Locate the cell with the specified text and output its (x, y) center coordinate. 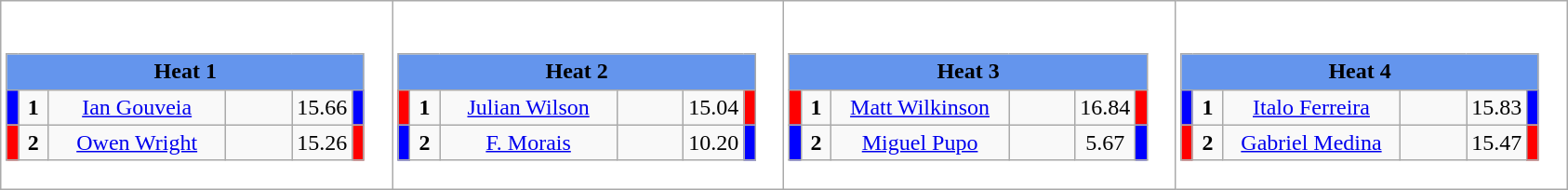
15.83 (1497, 107)
Heat 3 1 Matt Wilkinson 16.84 2 Miguel Pupo 5.67 (980, 95)
Heat 2 (577, 72)
5.67 (1105, 142)
Heat 4 1 Italo Ferreira 15.83 2 Gabriel Medina 15.47 (1371, 95)
10.20 (714, 142)
F. Morais (528, 142)
Owen Wright (138, 142)
Gabriel Medina (1311, 142)
Matt Wilkinson (921, 107)
Heat 3 (968, 72)
Julian Wilson (528, 107)
15.47 (1497, 142)
Heat 4 (1360, 72)
Miguel Pupo (921, 142)
15.04 (714, 107)
Heat 1 1 Ian Gouveia 15.66 2 Owen Wright 15.26 (197, 95)
15.66 (322, 107)
Ian Gouveia (138, 107)
15.26 (322, 142)
Heat 1 (185, 72)
16.84 (1105, 107)
Italo Ferreira (1311, 107)
Heat 2 1 Julian Wilson 15.04 2 F. Morais 10.20 (588, 95)
